For the text-containing cell, return its midpoint in (X, Y) coordinate format. 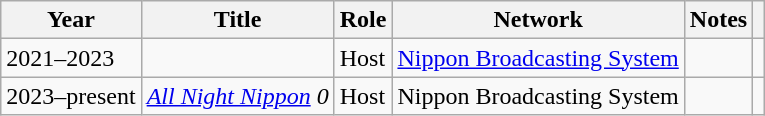
Year (71, 20)
Notes (718, 20)
Role (363, 20)
Title (238, 20)
All Night Nippon 0 (238, 96)
Network (538, 20)
2021–2023 (71, 58)
2023–present (71, 96)
